Return the (x, y) coordinate for the center point of the cell that contains the specified text.  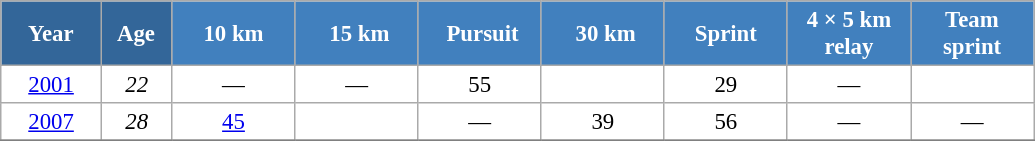
Sprint (726, 34)
Age (136, 34)
30 km (602, 34)
39 (602, 122)
56 (726, 122)
Pursuit (480, 34)
2001 (52, 85)
2007 (52, 122)
28 (136, 122)
4 × 5 km relay (848, 34)
45 (234, 122)
29 (726, 85)
15 km (356, 34)
Team sprint (972, 34)
55 (480, 85)
Year (52, 34)
10 km (234, 34)
22 (136, 85)
